Output the (X, Y) coordinate of the center of the cell containing the given text.  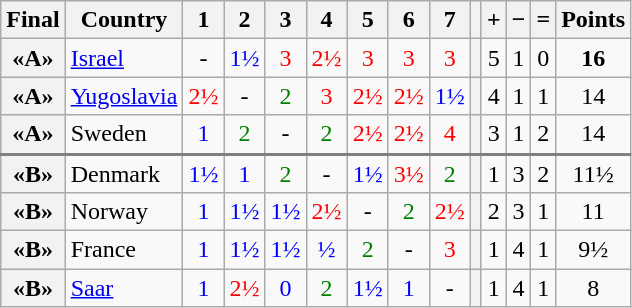
= (544, 20)
Saar (124, 288)
8 (594, 288)
9½ (594, 250)
Denmark (124, 174)
½ (326, 250)
Norway (124, 212)
Final (33, 20)
Sweden (124, 134)
− (518, 20)
11 (594, 212)
11½ (594, 174)
7 (450, 20)
+ (494, 20)
Country (124, 20)
Yugoslavia (124, 96)
6 (408, 20)
3½ (408, 174)
France (124, 250)
Points (594, 20)
Israel (124, 58)
16 (594, 58)
